Scan for the cell matching the given text and deliver its (x, y) coordinate at center. 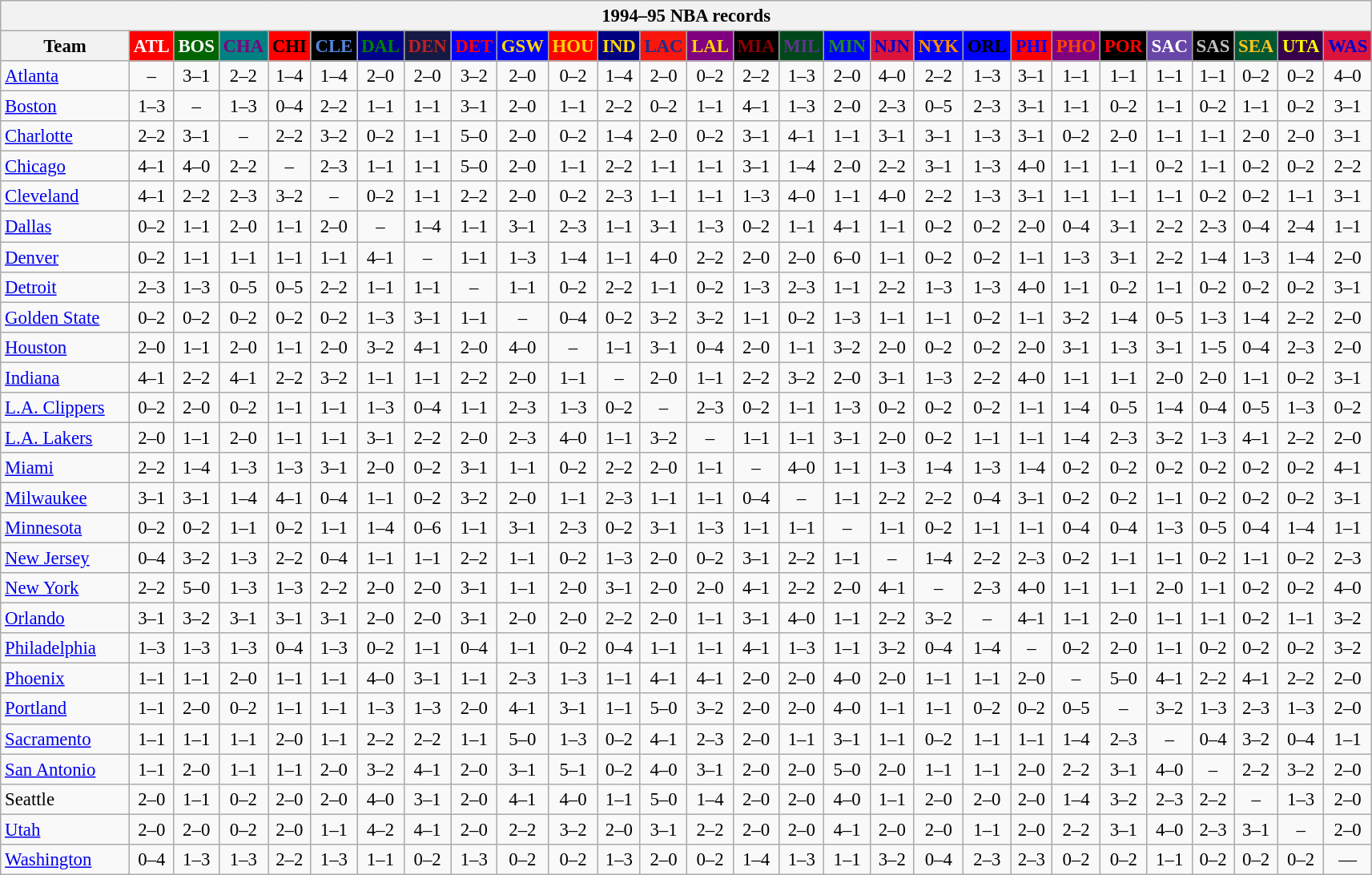
Boston (66, 107)
Milwaukee (66, 498)
New York (66, 588)
Sacramento (66, 739)
Houston (66, 347)
New Jersey (66, 558)
Denver (66, 257)
PHO (1076, 46)
1–5 (1213, 347)
Cleveland (66, 196)
Golden State (66, 317)
MIN (847, 46)
CHA (243, 46)
IND (619, 46)
Atlanta (66, 76)
Miami (66, 468)
Washington (66, 860)
Utah (66, 829)
L.A. Lakers (66, 437)
NYK (939, 46)
POR (1123, 46)
1994–95 NBA records (686, 16)
CHI (289, 46)
4–2 (381, 829)
5–1 (573, 769)
BOS (196, 46)
Detroit (66, 287)
DEN (428, 46)
NJN (892, 46)
— (1348, 860)
Dallas (66, 227)
DAL (381, 46)
MIL (802, 46)
ORL (987, 46)
UTA (1301, 46)
L.A. Clippers (66, 408)
CLE (333, 46)
PHI (1032, 46)
MIA (756, 46)
Philadelphia (66, 648)
Minnesota (66, 528)
SEA (1256, 46)
Phoenix (66, 679)
Charlotte (66, 136)
0–6 (428, 528)
WAS (1348, 46)
Chicago (66, 167)
GSW (522, 46)
2–4 (1301, 227)
Seattle (66, 799)
LAC (663, 46)
Team (66, 46)
SAS (1213, 46)
San Antonio (66, 769)
ATL (151, 46)
Orlando (66, 619)
HOU (573, 46)
Portland (66, 709)
6–0 (847, 257)
DET (474, 46)
LAL (710, 46)
SAC (1169, 46)
Indiana (66, 377)
